Determine the [X, Y] coordinate at the center of the cell enclosing the given text.  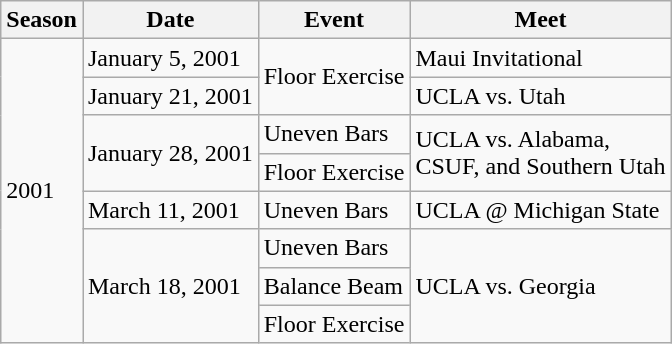
UCLA vs. Utah [540, 96]
Date [170, 20]
Season [42, 20]
March 18, 2001 [170, 286]
Meet [540, 20]
January 5, 2001 [170, 58]
Event [334, 20]
March 11, 2001 [170, 210]
January 21, 2001 [170, 96]
Maui Invitational [540, 58]
UCLA @ Michigan State [540, 210]
2001 [42, 191]
Balance Beam [334, 286]
UCLA vs. Georgia [540, 286]
UCLA vs. Alabama,CSUF, and Southern Utah [540, 153]
January 28, 2001 [170, 153]
